Detect which cell encompasses the target text, then output its (X, Y) center coordinate. 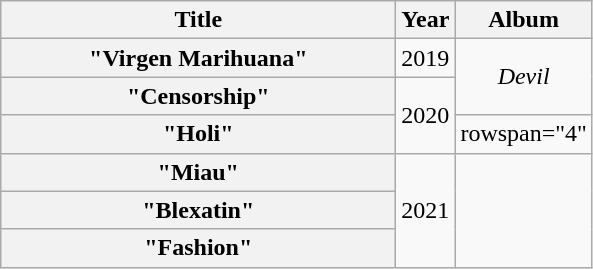
"Miau" (198, 172)
"Holi" (198, 134)
2019 (426, 58)
"Fashion" (198, 248)
Album (524, 20)
Year (426, 20)
rowspan="4" (524, 134)
Devil (524, 77)
"Blexatin" (198, 210)
"Censorship" (198, 96)
Title (198, 20)
2020 (426, 115)
2021 (426, 210)
"Virgen Marihuana" (198, 58)
